For the text-containing cell, return its midpoint in [x, y] coordinate format. 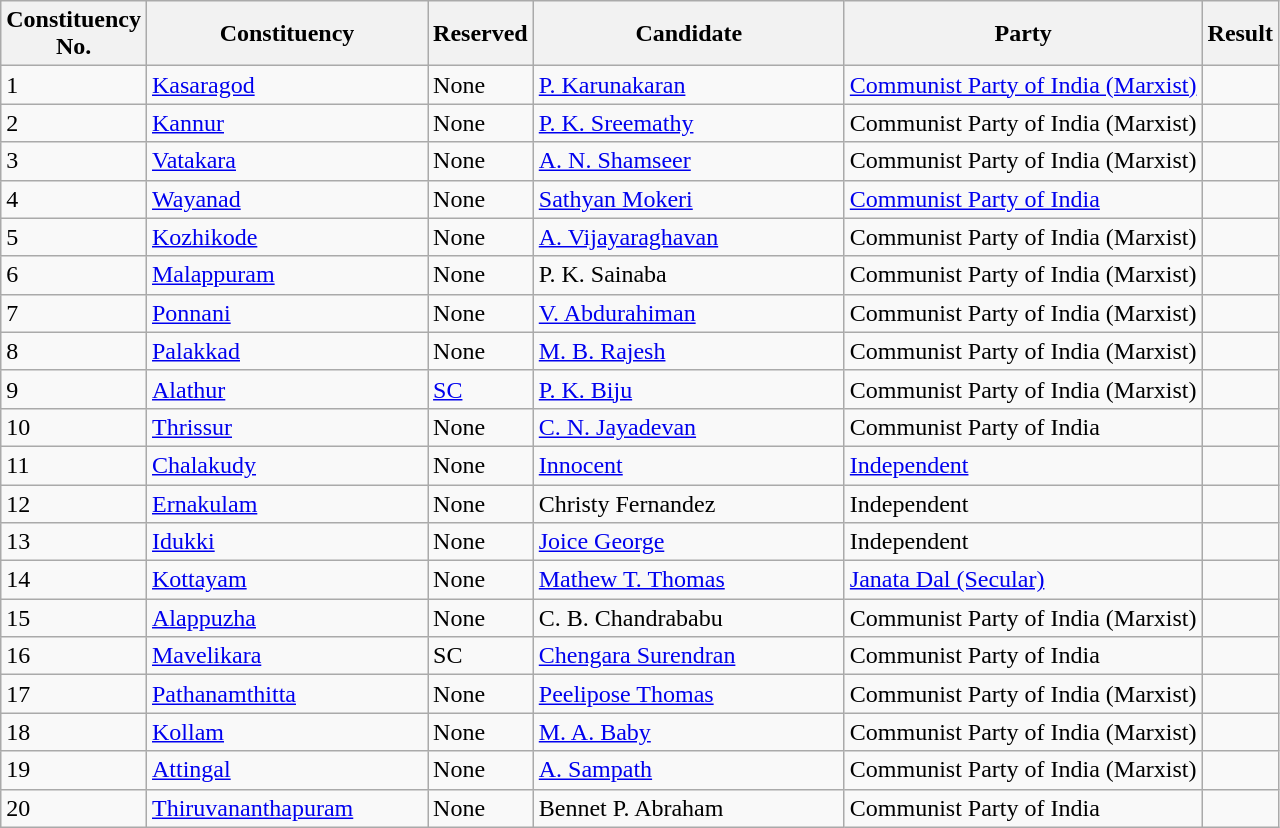
A. N. Shamseer [688, 161]
6 [74, 275]
Thiruvananthapuram [286, 808]
P. Karunakaran [688, 85]
A. Sampath [688, 770]
15 [74, 618]
Kollam [286, 732]
20 [74, 808]
Janata Dal (Secular) [1023, 580]
Innocent [688, 465]
P. K. Sreemathy [688, 123]
4 [74, 199]
M. B. Rajesh [688, 351]
Reserved [481, 34]
16 [74, 656]
9 [74, 389]
2 [74, 123]
11 [74, 465]
Christy Fernandez [688, 503]
7 [74, 313]
C. B. Chandrababu [688, 618]
Ponnani [286, 313]
8 [74, 351]
Wayanad [286, 199]
Joice George [688, 542]
Constituency [286, 34]
Candidate [688, 34]
14 [74, 580]
Attingal [286, 770]
Alathur [286, 389]
12 [74, 503]
Party [1023, 34]
Chengara Surendran [688, 656]
Result [1240, 34]
Kannur [286, 123]
Kasaragod [286, 85]
Kottayam [286, 580]
Thrissur [286, 427]
Palakkad [286, 351]
C. N. Jayadevan [688, 427]
Idukki [286, 542]
Bennet P. Abraham [688, 808]
Constituency No. [74, 34]
M. A. Baby [688, 732]
13 [74, 542]
P. K. Sainaba [688, 275]
Peelipose Thomas [688, 694]
1 [74, 85]
Ernakulam [286, 503]
Chalakudy [286, 465]
P. K. Biju [688, 389]
17 [74, 694]
Vatakara [286, 161]
3 [74, 161]
Kozhikode [286, 237]
10 [74, 427]
Mavelikara [286, 656]
Pathanamthitta [286, 694]
V. Abdurahiman [688, 313]
18 [74, 732]
Sathyan Mokeri [688, 199]
Alappuzha [286, 618]
Mathew T. Thomas [688, 580]
Malappuram [286, 275]
19 [74, 770]
5 [74, 237]
A. Vijayaraghavan [688, 237]
